Pinpoint the cell where the given text exists, returning its [x, y] midpoint coordinate. 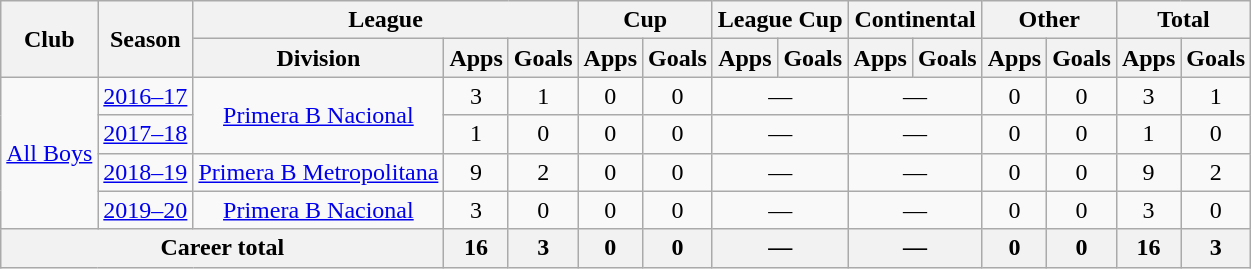
Season [146, 39]
2019–20 [146, 210]
2017–18 [146, 134]
Cup [645, 20]
Total [1183, 20]
Primera B Metropolitana [318, 172]
Division [318, 58]
Continental [915, 20]
League [386, 20]
League Cup [780, 20]
2016–17 [146, 96]
2018–19 [146, 172]
All Boys [50, 153]
Other [1049, 20]
Club [50, 39]
Career total [222, 248]
